Search for the cell housing the specified text and yield its (x, y) center coordinate. 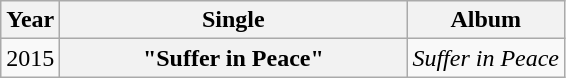
Single (234, 20)
Suffer in Peace (486, 58)
Year (30, 20)
Album (486, 20)
"Suffer in Peace" (234, 58)
2015 (30, 58)
